Output the [x, y] coordinate of the center of the cell containing the given text.  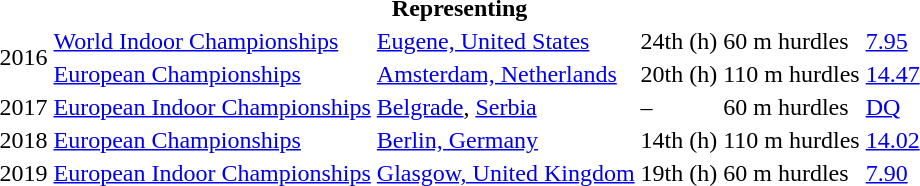
14th (h) [679, 140]
World Indoor Championships [212, 41]
European Indoor Championships [212, 107]
Belgrade, Serbia [506, 107]
20th (h) [679, 74]
Eugene, United States [506, 41]
– [679, 107]
24th (h) [679, 41]
Berlin, Germany [506, 140]
Amsterdam, Netherlands [506, 74]
